Detect which cell encompasses the target text, then output its (x, y) center coordinate. 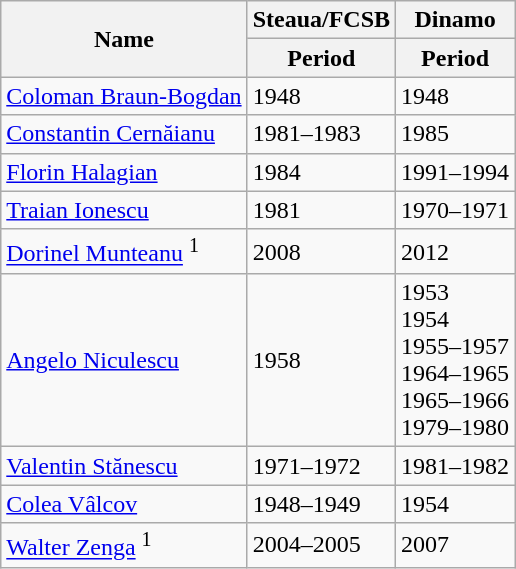
Traian Ionescu (124, 210)
1971–1972 (321, 466)
2008 (321, 252)
Coloman Braun-Bogdan (124, 96)
195319541955–19571964–19651965–19661979–1980 (456, 360)
Walter Zenga 1 (124, 546)
Steaua/FCSB (321, 20)
2004–2005 (321, 546)
1981 (321, 210)
Valentin Stănescu (124, 466)
1985 (456, 134)
Florin Halagian (124, 172)
1991–1994 (456, 172)
1958 (321, 360)
Constantin Cernăianu (124, 134)
2012 (456, 252)
1970–1971 (456, 210)
1948–1949 (321, 504)
Dinamo (456, 20)
2007 (456, 546)
Angelo Niculescu (124, 360)
Colea Vâlcov (124, 504)
1954 (456, 504)
1984 (321, 172)
Name (124, 39)
Dorinel Munteanu 1 (124, 252)
1981–1983 (321, 134)
1981–1982 (456, 466)
